Extract the (x, y) coordinate from the center of the cell holding the provided text.  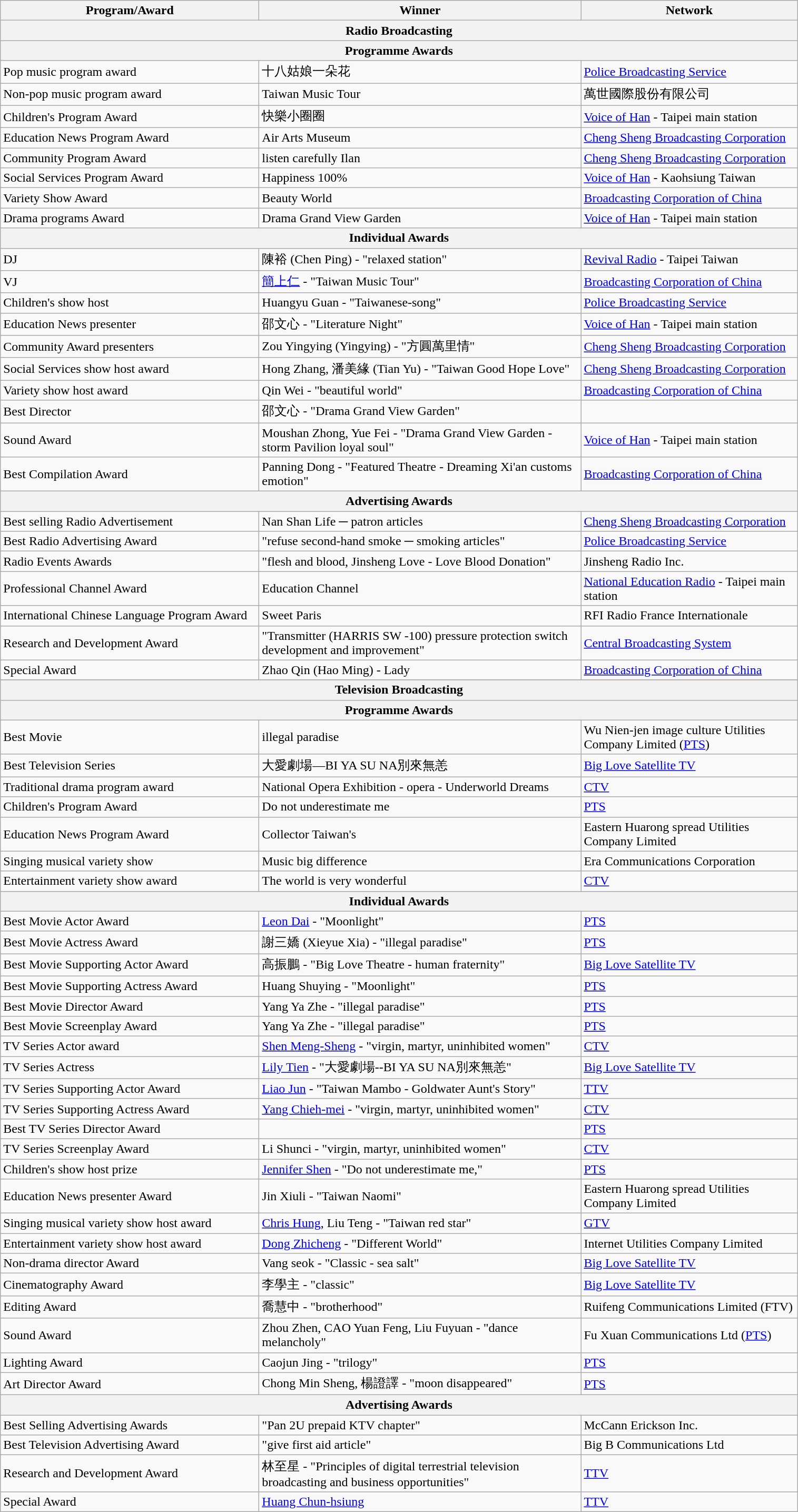
National Opera Exhibition - opera - Underworld Dreams (420, 787)
RFI Radio France Internationale (689, 616)
Art Director Award (130, 1384)
高振鵬 - "Big Love Theatre - human fraternity" (420, 965)
"refuse second-hand smoke ─ smoking articles" (420, 541)
Radio Broadcasting (399, 31)
VJ (130, 282)
TV Series Screenplay Award (130, 1149)
TV Series Actor award (130, 1046)
Best Movie Director Award (130, 1006)
Zhou Zhen, CAO Yuan Feng, Liu Fuyuan - "dance melancholy" (420, 1336)
Best Movie Supporting Actor Award (130, 965)
Fu Xuan Communications Ltd (PTS) (689, 1336)
Social Services show host award (130, 369)
Radio Events Awards (130, 561)
Dong Zhicheng - "Different World" (420, 1243)
Huang Shuying - "Moonlight" (420, 986)
"give first aid article" (420, 1445)
Best Movie Actress Award (130, 943)
大愛劇場—BI YA SU NA別來無恙 (420, 766)
Best Compilation Award (130, 474)
Jennifer Shen - "Do not underestimate me," (420, 1169)
TV Series Actress (130, 1068)
Happiness 100% (420, 178)
Best Selling Advertising Awards (130, 1425)
Children's show host (130, 303)
Non-drama director Award (130, 1263)
Ruifeng Communications Limited (FTV) (689, 1307)
Wu Nien-jen image culture Utilities Company Limited (PTS) (689, 737)
Best Movie Screenplay Award (130, 1026)
Zhao Qin (Hao Ming) - Lady (420, 670)
Drama Grand View Garden (420, 218)
Professional Channel Award (130, 589)
Education News presenter (130, 324)
Moushan Zhong, Yue Fei - "Drama Grand View Garden - storm Pavilion loyal soul" (420, 439)
Sweet Paris (420, 616)
Music big difference (420, 861)
Chong Min Sheng, 楊證譯 - "moon disappeared" (420, 1384)
Community Award presenters (130, 347)
喬慧中 - "brotherhood" (420, 1307)
Community Program Award (130, 158)
Traditional drama program award (130, 787)
Internet Utilities Company Limited (689, 1243)
Zou Yingying (Yingying) - "方圓萬里情" (420, 347)
Variety show host award (130, 390)
Taiwan Music Tour (420, 95)
簡上仁 - "Taiwan Music Tour" (420, 282)
Era Communications Corporation (689, 861)
Air Arts Museum (420, 138)
Best Movie (130, 737)
快樂小圈圈 (420, 117)
Central Broadcasting System (689, 643)
Huang Chun-hsiung (420, 1501)
Qin Wei - "beautiful world" (420, 390)
Program/Award (130, 11)
十八姑娘一朵花 (420, 72)
Variety Show Award (130, 198)
Entertainment variety show host award (130, 1243)
Cinematography Award (130, 1285)
Revival Radio - Taipei Taiwan (689, 259)
李學主 - "classic" (420, 1285)
Best Director (130, 412)
TV Series Supporting Actor Award (130, 1089)
Voice of Han - Kaohsiung Taiwan (689, 178)
"flesh and blood, Jinsheng Love - Love Blood Donation" (420, 561)
Lighting Award (130, 1362)
Best Movie Actor Award (130, 921)
邵文心 - "Drama Grand View Garden" (420, 412)
Shen Meng-Sheng - "virgin, martyr, uninhibited women" (420, 1046)
謝三嬌 (Xieyue Xia) - "illegal paradise" (420, 943)
Education News presenter Award (130, 1197)
Vang seok - "Classic - sea salt" (420, 1263)
Nan Shan Life ─ patron articles (420, 521)
Liao Jun - "Taiwan Mambo - Goldwater Aunt's Story" (420, 1089)
Editing Award (130, 1307)
Education Channel (420, 589)
International Chinese Language Program Award (130, 616)
Collector Taiwan's (420, 834)
Beauty World (420, 198)
Panning Dong - "Featured Theatre - Dreaming Xi'an customs emotion" (420, 474)
林至星 - "Principles of digital terrestrial television broadcasting and business opportunities" (420, 1474)
Do not underestimate me (420, 807)
Leon Dai - "Moonlight" (420, 921)
Li Shunci - "virgin, martyr, uninhibited women" (420, 1149)
Children's show host prize (130, 1169)
萬世國際股份有限公司 (689, 95)
Drama programs Award (130, 218)
Entertainment variety show award (130, 881)
Jin Xiuli - "Taiwan Naomi" (420, 1197)
陳裕 (Chen Ping) - "relaxed station" (420, 259)
Winner (420, 11)
Best Television Series (130, 766)
Best Television Advertising Award (130, 1445)
Jinsheng Radio Inc. (689, 561)
McCann Erickson Inc. (689, 1425)
Singing musical variety show (130, 861)
Social Services Program Award (130, 178)
Best Radio Advertising Award (130, 541)
Caojun Jing - "trilogy" (420, 1362)
Huangyu Guan - "Taiwanese-song" (420, 303)
National Education Radio - Taipei main station (689, 589)
Yang Chieh-mei - "virgin, martyr, uninhibited women" (420, 1109)
Singing musical variety show host award (130, 1223)
GTV (689, 1223)
Television Broadcasting (399, 690)
listen carefully Ilan (420, 158)
Big B Communications Ltd (689, 1445)
DJ (130, 259)
Best selling Radio Advertisement (130, 521)
"Pan 2U prepaid KTV chapter" (420, 1425)
Best TV Series Director Award (130, 1129)
Best Movie Supporting Actress Award (130, 986)
Lily Tien - "大愛劇場--BI YA SU NA別來無恙" (420, 1068)
TV Series Supporting Actress Award (130, 1109)
"Transmitter (HARRIS SW -100) pressure protection switch development and improvement" (420, 643)
Pop music program award (130, 72)
Network (689, 11)
Chris Hung, Liu Teng - "Taiwan red star" (420, 1223)
Non-pop music program award (130, 95)
邵文心 - "Literature Night" (420, 324)
The world is very wonderful (420, 881)
illegal paradise (420, 737)
Hong Zhang, 潘美緣 (Tian Yu) - "Taiwan Good Hope Love" (420, 369)
